Locate the cell with the specified text and output its (X, Y) center coordinate. 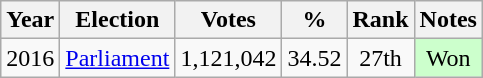
Notes (448, 20)
Rank (380, 20)
1,121,042 (228, 58)
Election (118, 20)
Votes (228, 20)
Year (30, 20)
27th (380, 58)
% (314, 20)
34.52 (314, 58)
Won (448, 58)
2016 (30, 58)
Parliament (118, 58)
